From the cell containing the given text, extract its center point as (x, y) coordinate. 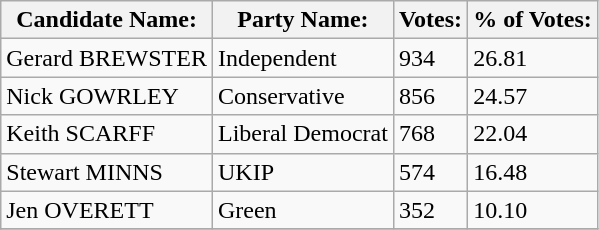
574 (430, 172)
Green (302, 210)
22.04 (533, 134)
Stewart MINNS (107, 172)
26.81 (533, 58)
Party Name: (302, 20)
934 (430, 58)
856 (430, 96)
Liberal Democrat (302, 134)
Independent (302, 58)
768 (430, 134)
16.48 (533, 172)
24.57 (533, 96)
10.10 (533, 210)
Jen OVERETT (107, 210)
Votes: (430, 20)
Nick GOWRLEY (107, 96)
Keith SCARFF (107, 134)
352 (430, 210)
Candidate Name: (107, 20)
Conservative (302, 96)
% of Votes: (533, 20)
Gerard BREWSTER (107, 58)
UKIP (302, 172)
